Scan for the cell matching the given text and deliver its [X, Y] coordinate at center. 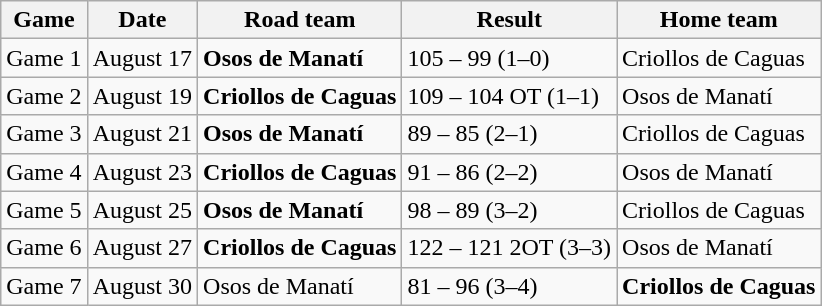
August 23 [142, 172]
81 – 96 (3–4) [510, 286]
Game 1 [44, 58]
109 – 104 OT (1–1) [510, 96]
Home team [719, 20]
August 21 [142, 134]
August 19 [142, 96]
Game 5 [44, 210]
Game 7 [44, 286]
105 – 99 (1–0) [510, 58]
122 – 121 2OT (3–3) [510, 248]
91 – 86 (2–2) [510, 172]
Game 2 [44, 96]
August 17 [142, 58]
Game [44, 20]
Date [142, 20]
Result [510, 20]
August 30 [142, 286]
98 – 89 (3–2) [510, 210]
Road team [300, 20]
August 27 [142, 248]
89 – 85 (2–1) [510, 134]
August 25 [142, 210]
Game 6 [44, 248]
Game 4 [44, 172]
Game 3 [44, 134]
